Identify which cell holds the provided text, then report its (X, Y) central coordinate. 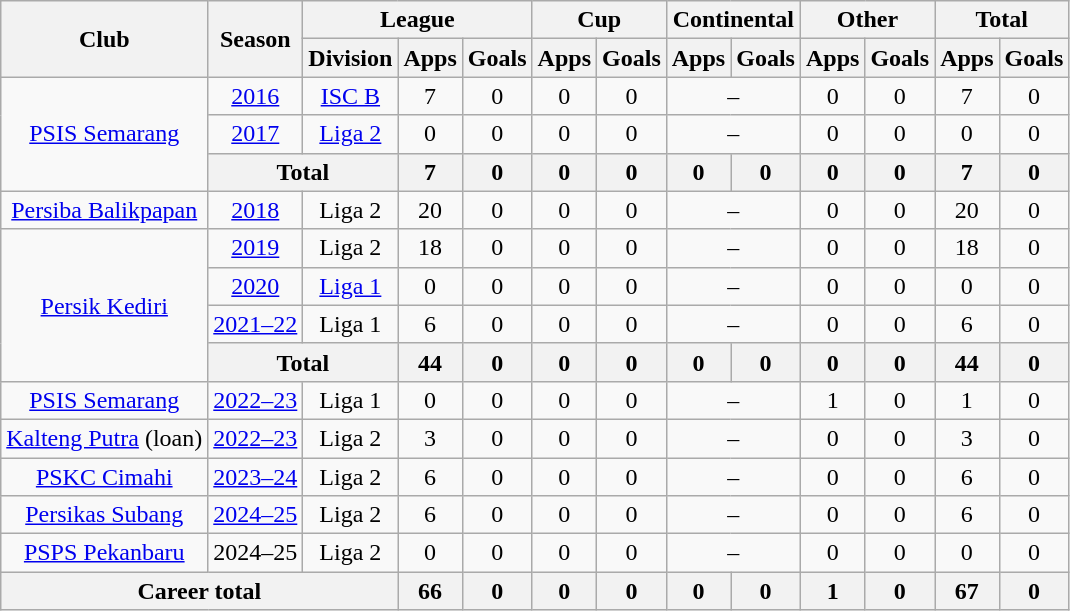
ISC B (350, 96)
2021–22 (256, 324)
Division (350, 58)
PSPS Pekanbaru (104, 553)
2017 (256, 134)
Cup (599, 20)
Kalteng Putra (loan) (104, 438)
2018 (256, 210)
League (418, 20)
2023–24 (256, 477)
67 (967, 591)
Season (256, 39)
2016 (256, 96)
Career total (200, 591)
2019 (256, 248)
Persiba Balikpapan (104, 210)
Continental (733, 20)
Other (867, 20)
2020 (256, 286)
Persik Kediri (104, 305)
Persikas Subang (104, 515)
66 (430, 591)
PSKC Cimahi (104, 477)
Club (104, 39)
